Search for the cell housing the specified text and yield its (X, Y) center coordinate. 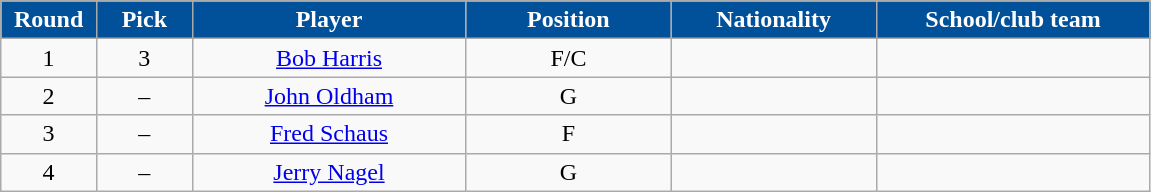
Fred Schaus (329, 134)
Position (568, 20)
1 (49, 58)
Bob Harris (329, 58)
Player (329, 20)
School/club team (1013, 20)
John Oldham (329, 96)
Jerry Nagel (329, 172)
Nationality (774, 20)
4 (49, 172)
2 (49, 96)
Pick (144, 20)
F/C (568, 58)
Round (49, 20)
F (568, 134)
